Provide the [X, Y] coordinate of the cell's center where the given text is located.  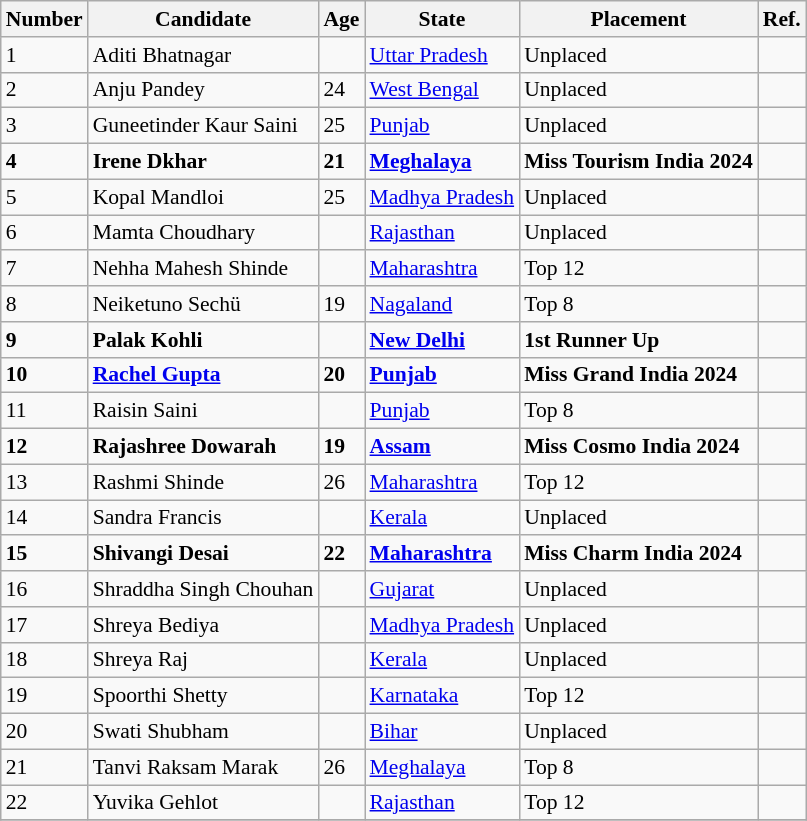
Placement [638, 19]
Ref. [782, 19]
Palak Kohli [204, 340]
Karnataka [442, 696]
12 [44, 447]
West Bengal [442, 90]
8 [44, 304]
Miss Grand India 2024 [638, 375]
5 [44, 197]
Miss Charm India 2024 [638, 554]
Swati Shubham [204, 732]
7 [44, 269]
Guneetinder Kaur Saini [204, 126]
Miss Tourism India 2024 [638, 162]
6 [44, 233]
15 [44, 554]
3 [44, 126]
Age [341, 19]
Anju Pandey [204, 90]
10 [44, 375]
Shreya Raj [204, 660]
14 [44, 518]
Spoorthi Shetty [204, 696]
4 [44, 162]
Shraddha Singh Chouhan [204, 589]
2 [44, 90]
18 [44, 660]
Raisin Saini [204, 411]
Tanvi Raksam Marak [204, 767]
Number [44, 19]
1 [44, 55]
17 [44, 625]
Rachel Gupta [204, 375]
1st Runner Up [638, 340]
Uttar Pradesh [442, 55]
Mamta Choudhary [204, 233]
Sandra Francis [204, 518]
State [442, 19]
Gujarat [442, 589]
9 [44, 340]
New Delhi [442, 340]
13 [44, 482]
Bihar [442, 732]
Nehha Mahesh Shinde [204, 269]
Shivangi Desai [204, 554]
11 [44, 411]
Rajashree Dowarah [204, 447]
Yuvika Gehlot [204, 803]
Aditi Bhatnagar [204, 55]
Candidate [204, 19]
Rashmi Shinde [204, 482]
Irene Dkhar [204, 162]
16 [44, 589]
Kopal Mandloi [204, 197]
Miss Cosmo India 2024 [638, 447]
Neiketuno Sechü [204, 304]
Nagaland [442, 304]
24 [341, 90]
Shreya Bediya [204, 625]
Assam [442, 447]
